From the cell containing the given text, extract its center point as (x, y) coordinate. 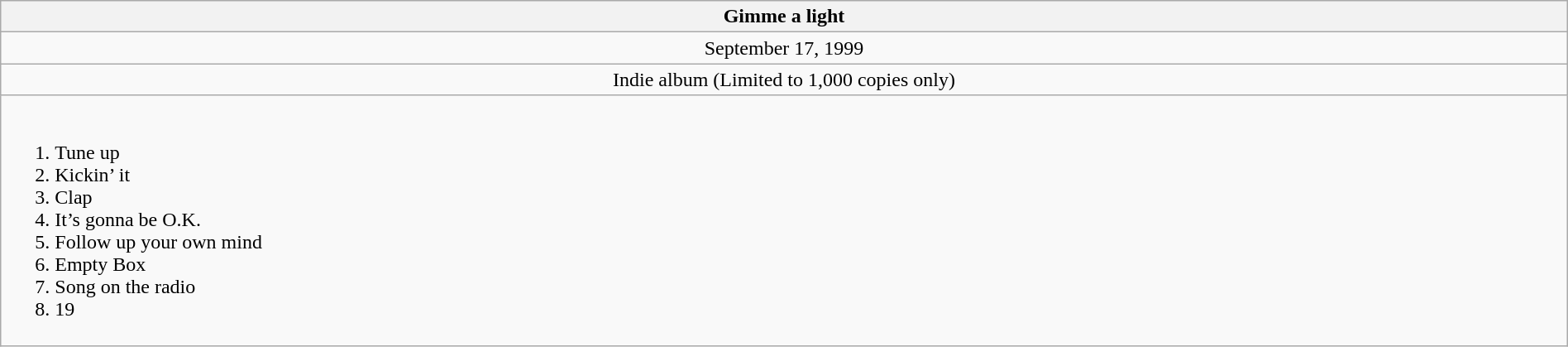
Indie album (Limited to 1,000 copies only) (784, 80)
Tune upKickin’ itClapIt’s gonna be O.K.Follow up your own mindEmpty BoxSong on the radio19 (784, 220)
Gimme a light (784, 17)
September 17, 1999 (784, 48)
